Locate the cell with the specified text and output its (X, Y) center coordinate. 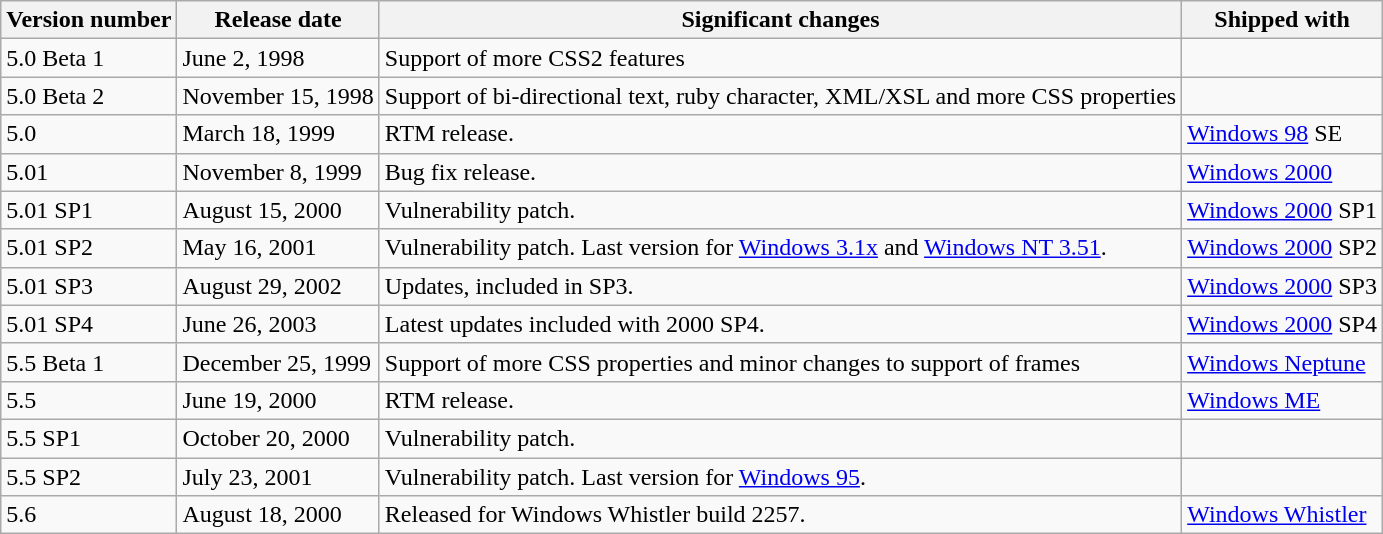
Updates, included in SP3. (780, 286)
Significant changes (780, 20)
Windows Neptune (1282, 362)
Support of bi-directional text, ruby character, XML/XSL and more CSS properties (780, 96)
Release date (278, 20)
November 8, 1999 (278, 172)
Windows Whistler (1282, 515)
Windows 2000 SP1 (1282, 210)
Bug fix release. (780, 172)
5.6 (89, 515)
Windows ME (1282, 400)
5.5 (89, 400)
5.01 (89, 172)
Windows 2000 SP3 (1282, 286)
Released for Windows Whistler build 2257. (780, 515)
June 19, 2000 (278, 400)
November 15, 1998 (278, 96)
5.01 SP1 (89, 210)
5.5 SP2 (89, 477)
August 15, 2000 (278, 210)
August 18, 2000 (278, 515)
5.0 Beta 2 (89, 96)
Windows 98 SE (1282, 134)
5.5 Beta 1 (89, 362)
Support of more CSS properties and minor changes to support of frames (780, 362)
5.0 Beta 1 (89, 58)
5.01 SP4 (89, 324)
August 29, 2002 (278, 286)
Latest updates included with 2000 SP4. (780, 324)
December 25, 1999 (278, 362)
Vulnerability patch. Last version for Windows 95. (780, 477)
Windows 2000 (1282, 172)
July 23, 2001 (278, 477)
Support of more CSS2 features (780, 58)
June 26, 2003 (278, 324)
5.01 SP2 (89, 248)
October 20, 2000 (278, 438)
Shipped with (1282, 20)
Windows 2000 SP4 (1282, 324)
5.01 SP3 (89, 286)
Vulnerability patch. Last version for Windows 3.1x and Windows NT 3.51. (780, 248)
5.5 SP1 (89, 438)
Windows 2000 SP2 (1282, 248)
Version number (89, 20)
5.0 (89, 134)
June 2, 1998 (278, 58)
March 18, 1999 (278, 134)
May 16, 2001 (278, 248)
